Identify which cell holds the provided text, then report its (X, Y) central coordinate. 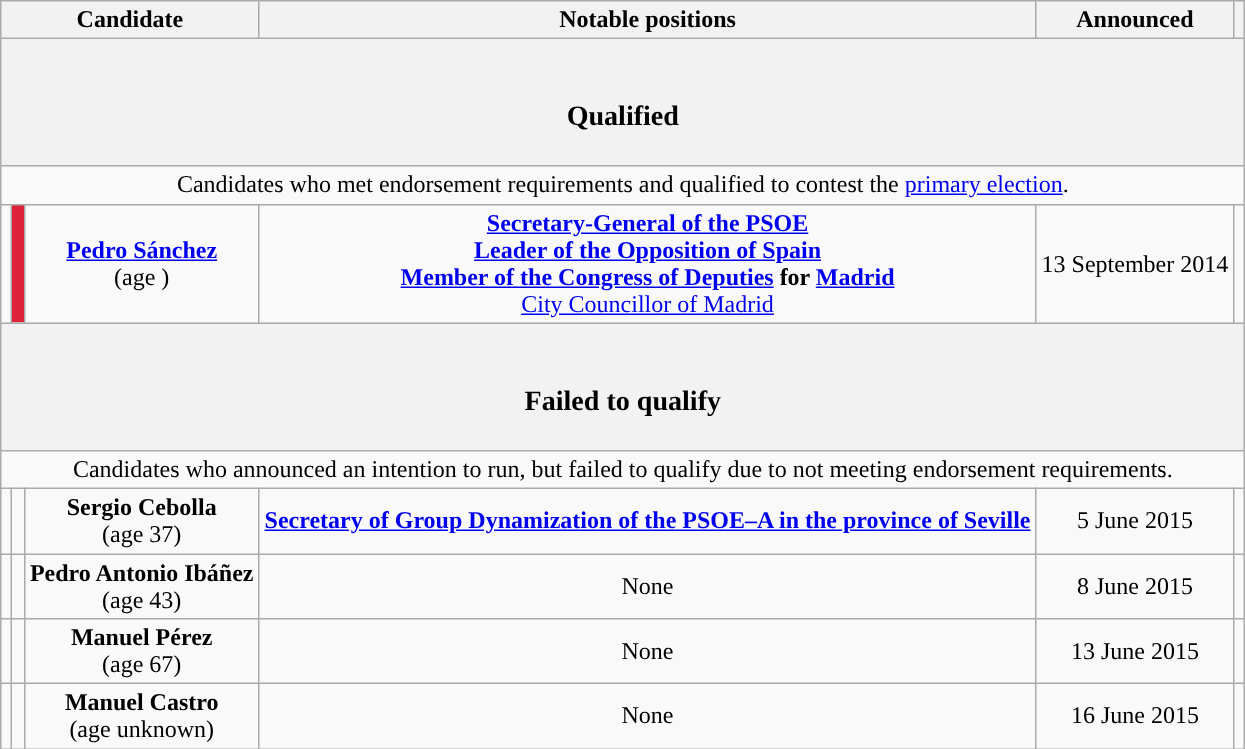
Pedro Sánchez(age ) (142, 264)
13 June 2015 (1135, 652)
Manuel Pérez(age 67) (142, 652)
Secretary of Group Dynamization of the PSOE–A in the province of Seville (648, 520)
Notable positions (648, 20)
Candidates who announced an intention to run, but failed to qualify due to not meeting endorsement requirements. (623, 469)
Manuel Castro(age unknown) (142, 716)
Sergio Cebolla(age 37) (142, 520)
16 June 2015 (1135, 716)
5 June 2015 (1135, 520)
Candidates who met endorsement requirements and qualified to contest the primary election. (623, 185)
Candidate (130, 20)
Failed to qualify (623, 386)
Qualified (623, 102)
Announced (1135, 20)
Pedro Antonio Ibáñez(age 43) (142, 586)
Secretary-General of the PSOE Leader of the Opposition of Spain Member of the Congress of Deputies for Madrid City Councillor of Madrid (648, 264)
8 June 2015 (1135, 586)
13 September 2014 (1135, 264)
